Detect which cell encompasses the target text, then output its (X, Y) center coordinate. 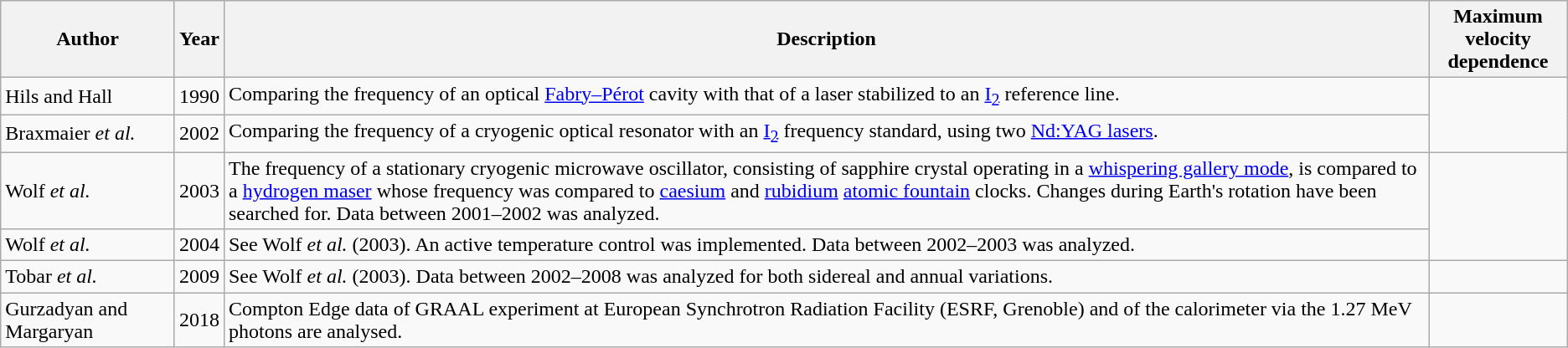
2018 (199, 320)
Hils and Hall (88, 96)
1990 (199, 96)
Author (88, 39)
Tobar et al. (88, 277)
See Wolf et al. (2003). An active temperature control was implemented. Data between 2002–2003 was analyzed. (826, 245)
2009 (199, 277)
Gurzadyan and Margaryan (88, 320)
See Wolf et al. (2003). Data between 2002–2008 was analyzed for both sidereal and annual variations. (826, 277)
Comparing the frequency of a cryogenic optical resonator with an I2 frequency standard, using two Nd:YAG lasers. (826, 133)
Description (826, 39)
Maximumvelocity dependence (1498, 39)
Braxmaier et al. (88, 133)
2002 (199, 133)
Comparing the frequency of an optical Fabry–Pérot cavity with that of a laser stabilized to an I2 reference line. (826, 96)
2003 (199, 191)
2004 (199, 245)
Year (199, 39)
